Search for the cell housing the specified text and yield its [X, Y] center coordinate. 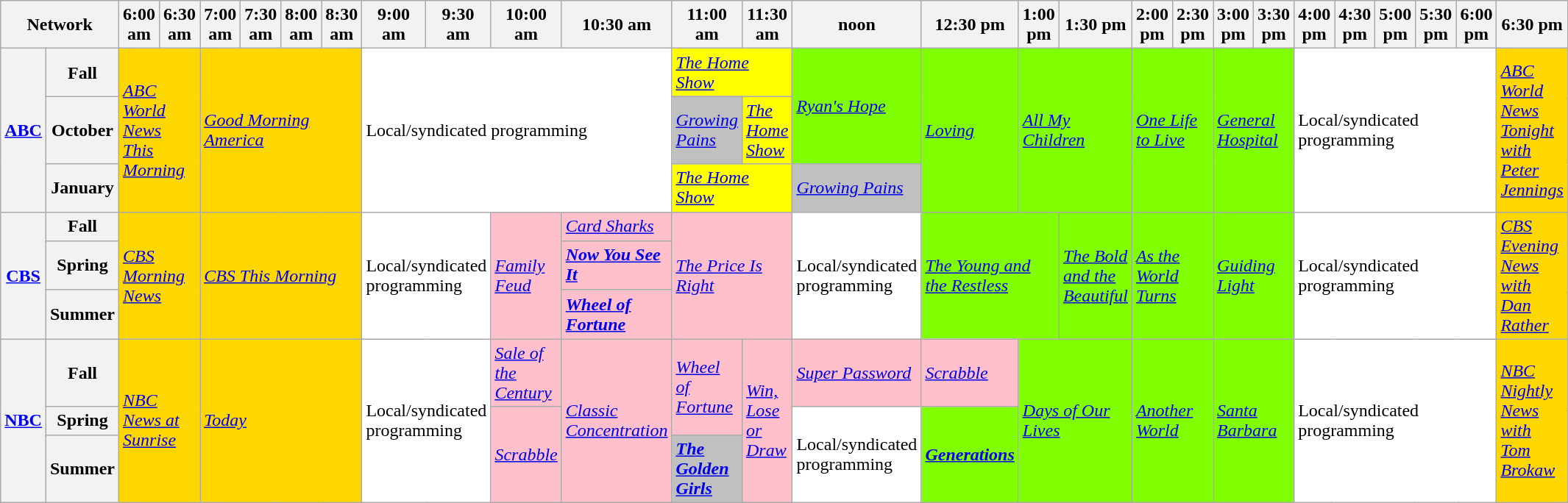
Ryan's Hope [856, 106]
CBS This Morning [281, 275]
10:30 am [617, 25]
2:00 pm [1152, 25]
3:00 pm [1233, 25]
Loving [970, 130]
6:30 am [180, 25]
1:00 pm [1039, 25]
Card Sharks [617, 226]
9:30 am [458, 25]
Santa Barbara [1254, 421]
Family Feud [526, 275]
CBS Evening News with Dan Rather [1532, 275]
6:00 pm [1476, 25]
Another World [1172, 421]
Classic Concentration [617, 421]
7:00 am [221, 25]
NBC Nightly News with Tom Brokaw [1532, 421]
11:30 am [767, 25]
January [82, 188]
8:00 am [302, 25]
ABC World News Tonight with Peter Jennings [1532, 130]
NBC [24, 421]
11:00 am [707, 25]
4:00 pm [1314, 25]
8:30 am [341, 25]
9:00 am [394, 25]
One Life to Live [1172, 130]
Guiding Light [1254, 275]
12:30 pm [970, 25]
Sale of the Century [526, 373]
Today [281, 421]
noon [856, 25]
2:30 pm [1192, 25]
6:00 am [140, 25]
5:00 pm [1395, 25]
All My Children [1075, 130]
As the World Turns [1172, 275]
The Bold and the Beautiful [1095, 275]
October [82, 130]
6:30 pm [1532, 25]
CBS [24, 275]
4:30 pm [1355, 25]
Generations [970, 454]
The Price Is Right [732, 275]
CBS Morning News [160, 275]
10:00 am [526, 25]
3:30 pm [1274, 25]
The Golden Girls [707, 468]
Network [60, 25]
Super Password [856, 373]
ABC [24, 130]
Now You See It [617, 265]
7:30 am [260, 25]
NBC News at Sunrise [160, 421]
ABC World News This Morning [160, 130]
General Hospital [1254, 130]
The Young and the Restless [990, 275]
5:30 pm [1436, 25]
Win, Lose or Draw [767, 421]
Days of Our Lives [1075, 421]
1:30 pm [1095, 25]
Good Morning America [281, 130]
